Scan for the cell matching the given text and deliver its [x, y] coordinate at center. 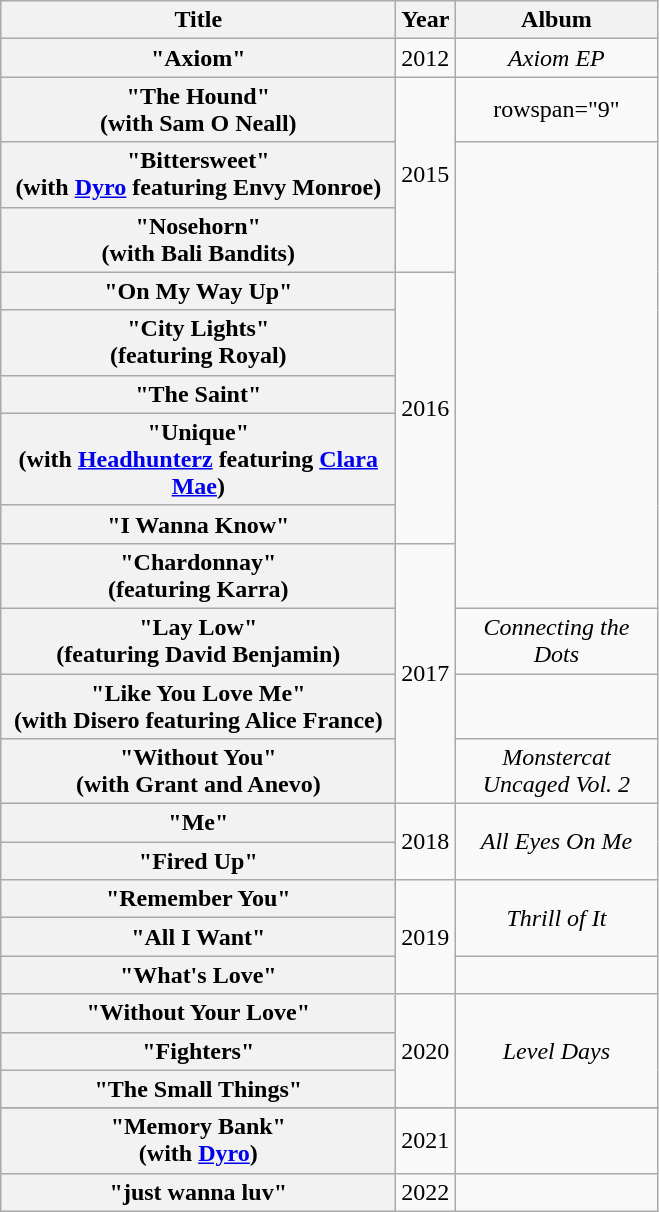
Title [198, 20]
"On My Way Up" [198, 291]
"Without You" (with Grant and Anevo) [198, 772]
Album [556, 20]
"The Hound" (with Sam O Neall) [198, 110]
Monstercat Uncaged Vol. 2 [556, 772]
"I Wanna Know" [198, 524]
"just wanna luv" [198, 1192]
2021 [426, 1140]
All Eyes On Me [556, 842]
2020 [426, 1051]
rowspan="9" [556, 110]
2017 [426, 673]
Year [426, 20]
2022 [426, 1192]
Thrill of It [556, 918]
"Lay Low" (featuring David Benjamin) [198, 640]
2012 [426, 58]
"Me" [198, 823]
"Axiom" [198, 58]
"Without Your Love" [198, 1013]
"Fired Up" [198, 861]
2018 [426, 842]
"Chardonnay" (featuring Karra) [198, 576]
Level Days [556, 1051]
"Bittersweet" (with Dyro featuring Envy Monroe) [198, 174]
Axiom EP [556, 58]
"What's Love" [198, 975]
Connecting the Dots [556, 640]
"Remember You" [198, 899]
"The Saint" [198, 394]
"Unique" (with Headhunterz featuring Clara Mae) [198, 459]
"Like You Love Me" (with Disero featuring Alice France) [198, 706]
2016 [426, 408]
"All I Want" [198, 937]
"City Lights" (featuring Royal) [198, 342]
"Memory Bank" (with Dyro) [198, 1140]
2015 [426, 174]
"Nosehorn" (with Bali Bandits) [198, 240]
"The Small Things" [198, 1089]
"Fighters" [198, 1051]
2019 [426, 937]
